Find where the given text appears and provide that cell's center as [X, Y] coordinate. 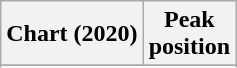
Peakposition [189, 34]
Chart (2020) [72, 34]
